Return [X, Y] of the center of cell containing provided text 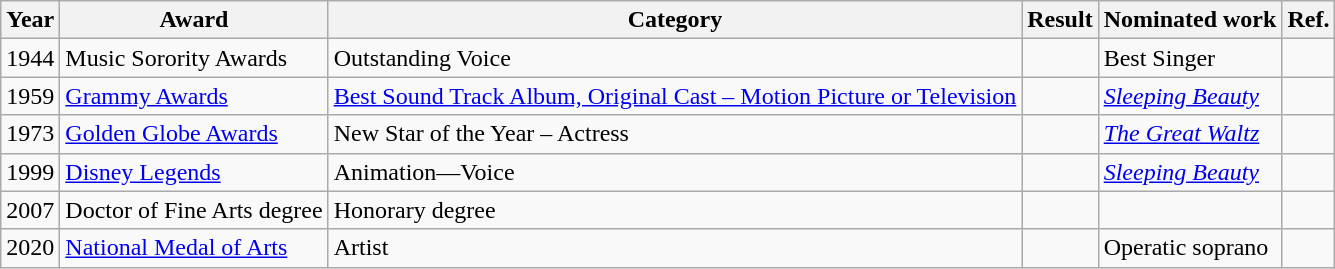
Grammy Awards [194, 96]
Ref. [1308, 20]
Operatic soprano [1190, 248]
Year [30, 20]
Artist [675, 248]
Disney Legends [194, 172]
Animation—Voice [675, 172]
1999 [30, 172]
The Great Waltz [1190, 134]
Best Singer [1190, 58]
1944 [30, 58]
Music Sorority Awards [194, 58]
Best Sound Track Album, Original Cast – Motion Picture or Television [675, 96]
Category [675, 20]
New Star of the Year – Actress [675, 134]
National Medal of Arts [194, 248]
Outstanding Voice [675, 58]
Doctor of Fine Arts degree [194, 210]
Nominated work [1190, 20]
1959 [30, 96]
Golden Globe Awards [194, 134]
1973 [30, 134]
2020 [30, 248]
Result [1060, 20]
2007 [30, 210]
Honorary degree [675, 210]
Award [194, 20]
